Output the (X, Y) coordinate of the center of the cell containing the given text.  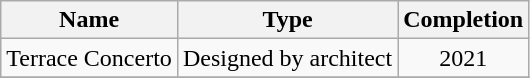
Name (90, 20)
Completion (464, 20)
2021 (464, 58)
Type (287, 20)
Designed by architect (287, 58)
Terrace Concerto (90, 58)
